Return the (X, Y) coordinate for the center point of the cell that contains the specified text.  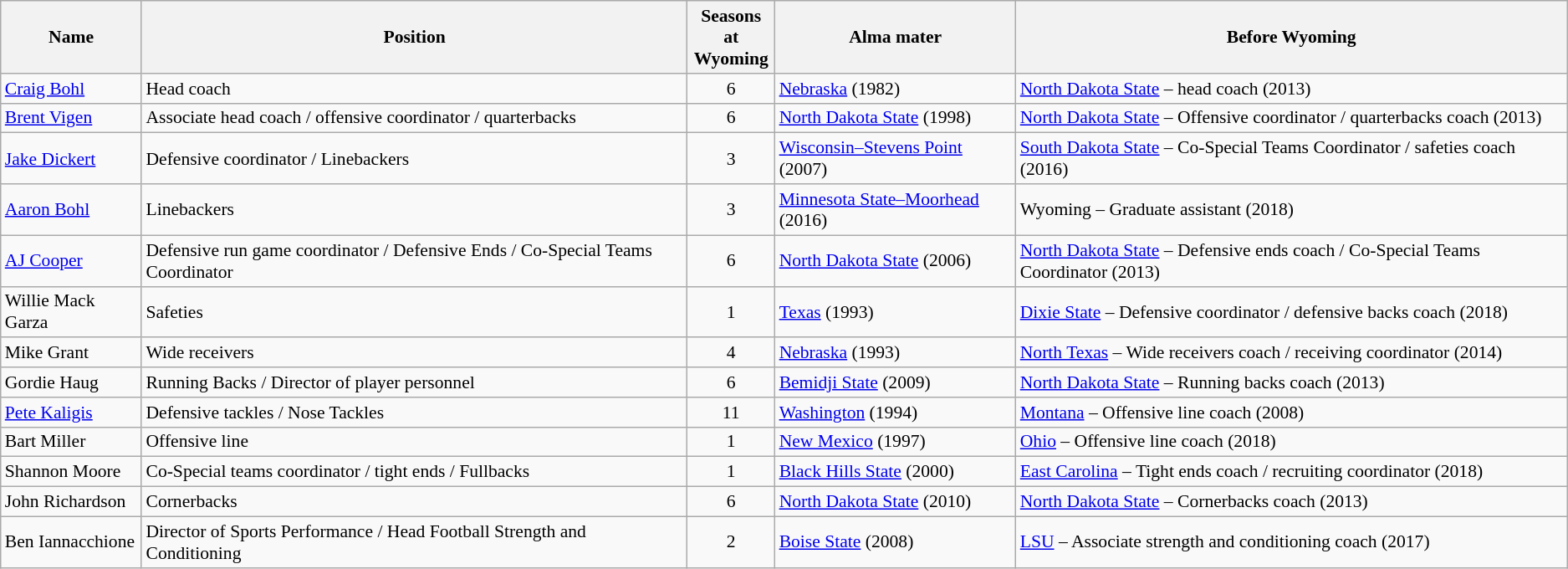
North Dakota State – Offensive coordinator / quarterbacks coach (2013) (1291, 118)
Position (414, 37)
Cornerbacks (414, 502)
Defensive tackles / Nose Tackles (414, 413)
Ohio – Offensive line coach (2018) (1291, 442)
Wyoming – Graduate assistant (2018) (1291, 209)
Gordie Haug (72, 382)
Running Backs / Director of player personnel (414, 382)
Safeties (414, 311)
Jake Dickert (72, 159)
LSU – Associate strength and conditioning coach (2017) (1291, 542)
Co-Special teams coordinator / tight ends / Fullbacks (414, 472)
Defensive run game coordinator / Defensive Ends / Co-Special Teams Coordinator (414, 261)
North Dakota State (2010) (896, 502)
Texas (1993) (896, 311)
Black Hills State (2000) (896, 472)
Offensive line (414, 442)
Alma mater (896, 37)
North Dakota State – Defensive ends coach / Co-Special Teams Coordinator (2013) (1291, 261)
Boise State (2008) (896, 542)
Pete Kaligis (72, 413)
4 (731, 353)
North Dakota State – Cornerbacks coach (2013) (1291, 502)
Ben Iannacchione (72, 542)
North Dakota State – head coach (2013) (1291, 89)
Associate head coach / offensive coordinator / quarterbacks (414, 118)
Linebackers (414, 209)
Wide receivers (414, 353)
Head coach (414, 89)
Bemidji State (2009) (896, 382)
North Dakota State (2006) (896, 261)
Nebraska (1982) (896, 89)
Name (72, 37)
North Dakota State (1998) (896, 118)
Montana – Offensive line coach (2008) (1291, 413)
Mike Grant (72, 353)
11 (731, 413)
Craig Bohl (72, 89)
John Richardson (72, 502)
Aaron Bohl (72, 209)
Director of Sports Performance / Head Football Strength and Conditioning (414, 542)
Bart Miller (72, 442)
North Texas – Wide receivers coach / receiving coordinator (2014) (1291, 353)
Seasons atWyoming (731, 37)
Defensive coordinator / Linebackers (414, 159)
East Carolina – Tight ends coach / recruiting coordinator (2018) (1291, 472)
Shannon Moore (72, 472)
New Mexico (1997) (896, 442)
Wisconsin–Stevens Point (2007) (896, 159)
Brent Vigen (72, 118)
Dixie State – Defensive coordinator / defensive backs coach (2018) (1291, 311)
Minnesota State–Moorhead (2016) (896, 209)
Willie Mack Garza (72, 311)
2 (731, 542)
North Dakota State – Running backs coach (2013) (1291, 382)
AJ Cooper (72, 261)
Washington (1994) (896, 413)
South Dakota State – Co-Special Teams Coordinator / safeties coach (2016) (1291, 159)
Nebraska (1993) (896, 353)
Before Wyoming (1291, 37)
